Locate the cell with the specified text and output its (x, y) center coordinate. 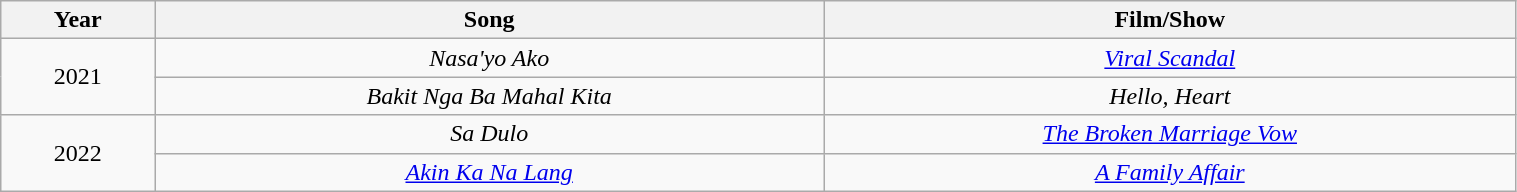
A Family Affair (1170, 172)
Viral Scandal (1170, 58)
Song (490, 20)
2022 (78, 153)
Nasa'yo Ako (490, 58)
2021 (78, 77)
The Broken Marriage Vow (1170, 134)
Akin Ka Na Lang (490, 172)
Bakit Nga Ba Mahal Kita (490, 96)
Year (78, 20)
Hello, Heart (1170, 96)
Film/Show (1170, 20)
Sa Dulo (490, 134)
